Output the [X, Y] coordinate of the center of the cell containing the given text.  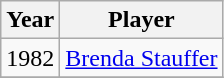
Year [30, 20]
1982 [30, 58]
Brenda Stauffer [142, 58]
Player [142, 20]
